For the text-containing cell, return its midpoint in (X, Y) coordinate format. 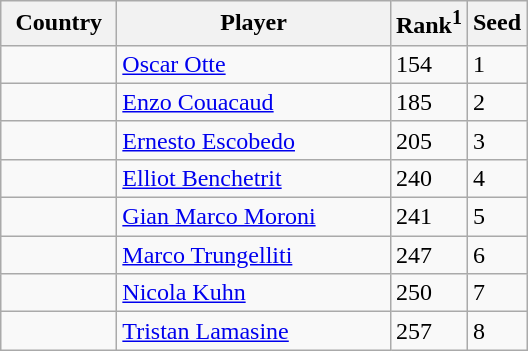
247 (428, 255)
8 (496, 331)
7 (496, 293)
Country (59, 24)
154 (428, 64)
Enzo Couacaud (254, 102)
257 (428, 331)
240 (428, 178)
Nicola Kuhn (254, 293)
250 (428, 293)
205 (428, 140)
185 (428, 102)
3 (496, 140)
Tristan Lamasine (254, 331)
Player (254, 24)
Ernesto Escobedo (254, 140)
2 (496, 102)
Gian Marco Moroni (254, 217)
6 (496, 255)
Oscar Otte (254, 64)
Elliot Benchetrit (254, 178)
241 (428, 217)
Rank1 (428, 24)
1 (496, 64)
4 (496, 178)
Marco Trungelliti (254, 255)
5 (496, 217)
Seed (496, 24)
